Detect which cell encompasses the target text, then output its [X, Y] center coordinate. 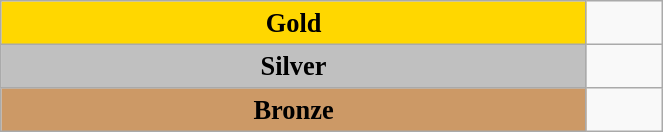
Bronze [294, 109]
Gold [294, 22]
Silver [294, 66]
